Search for the cell housing the specified text and yield its (x, y) center coordinate. 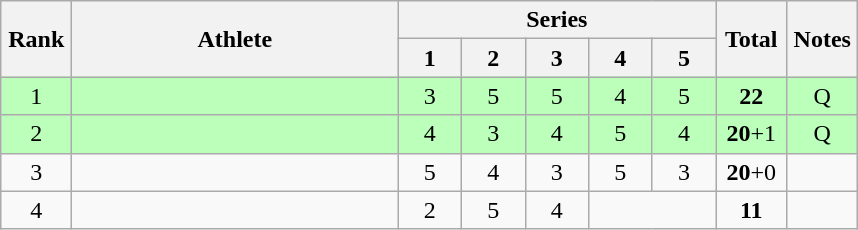
Series (557, 20)
20+0 (752, 172)
22 (752, 96)
Notes (822, 39)
11 (752, 210)
20+1 (752, 134)
Rank (36, 39)
Athlete (235, 39)
Total (752, 39)
